Find where the given text appears and provide that cell's center as [X, Y] coordinate. 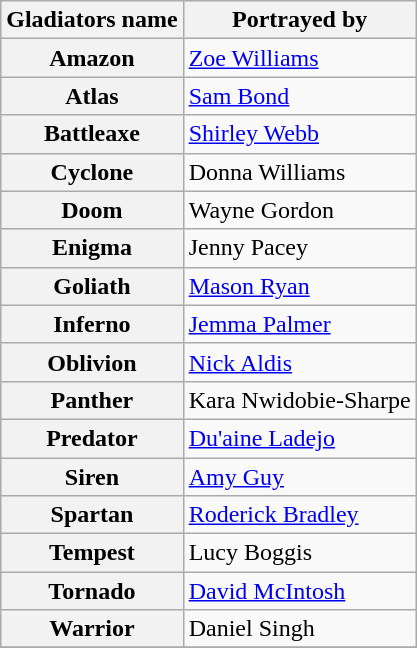
Tornado [92, 591]
Warrior [92, 629]
Panther [92, 400]
Lucy Boggis [300, 553]
Roderick Bradley [300, 515]
Nick Aldis [300, 362]
Spartan [92, 515]
Goliath [92, 286]
Wayne Gordon [300, 210]
Jenny Pacey [300, 248]
Portrayed by [300, 20]
Mason Ryan [300, 286]
Daniel Singh [300, 629]
Enigma [92, 248]
Zoe Williams [300, 58]
Kara Nwidobie-Sharpe [300, 400]
Gladiators name [92, 20]
David McIntosh [300, 591]
Amazon [92, 58]
Siren [92, 477]
Amy Guy [300, 477]
Tempest [92, 553]
Du'aine Ladejo [300, 438]
Oblivion [92, 362]
Doom [92, 210]
Predator [92, 438]
Sam Bond [300, 96]
Donna Williams [300, 172]
Jemma Palmer [300, 324]
Battleaxe [92, 134]
Cyclone [92, 172]
Atlas [92, 96]
Shirley Webb [300, 134]
Inferno [92, 324]
